Scan for the cell matching the given text and deliver its (x, y) coordinate at center. 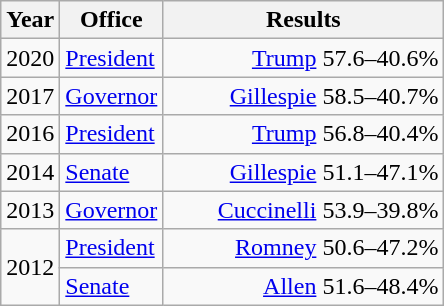
2013 (30, 210)
Office (112, 20)
Gillespie 58.5–40.7% (304, 96)
Allen 51.6–48.4% (304, 286)
Results (304, 20)
Cuccinelli 53.9–39.8% (304, 210)
2012 (30, 267)
2016 (30, 134)
Gillespie 51.1–47.1% (304, 172)
Year (30, 20)
2017 (30, 96)
2020 (30, 58)
2014 (30, 172)
Trump 56.8–40.4% (304, 134)
Trump 57.6–40.6% (304, 58)
Romney 50.6–47.2% (304, 248)
